For the text-containing cell, return its midpoint in [X, Y] coordinate format. 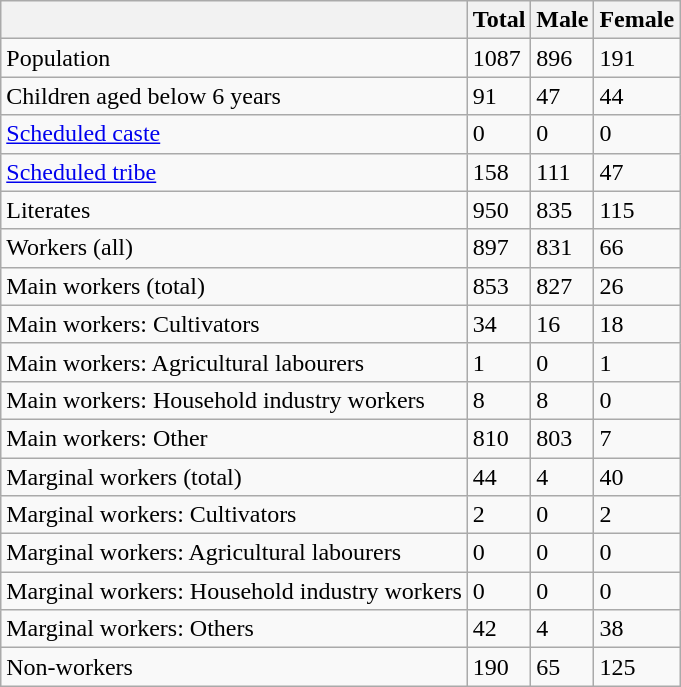
Main workers (total) [234, 286]
810 [499, 438]
Population [234, 58]
827 [562, 286]
7 [637, 438]
Main workers: Household industry workers [234, 400]
34 [499, 324]
40 [637, 477]
18 [637, 324]
896 [562, 58]
191 [637, 58]
115 [637, 210]
835 [562, 210]
38 [637, 629]
91 [499, 96]
803 [562, 438]
Marginal workers: Others [234, 629]
Marginal workers: Household industry workers [234, 591]
Marginal workers (total) [234, 477]
190 [499, 667]
16 [562, 324]
125 [637, 667]
158 [499, 172]
Marginal workers: Agricultural labourers [234, 553]
Marginal workers: Cultivators [234, 515]
897 [499, 248]
Total [499, 20]
Children aged below 6 years [234, 96]
Male [562, 20]
42 [499, 629]
Main workers: Agricultural labourers [234, 362]
65 [562, 667]
Female [637, 20]
1087 [499, 58]
Scheduled tribe [234, 172]
831 [562, 248]
Main workers: Cultivators [234, 324]
111 [562, 172]
Main workers: Other [234, 438]
Non-workers [234, 667]
950 [499, 210]
Scheduled caste [234, 134]
26 [637, 286]
66 [637, 248]
Workers (all) [234, 248]
853 [499, 286]
Literates [234, 210]
